Return the (x, y) coordinate for the center point of the cell that contains the specified text.  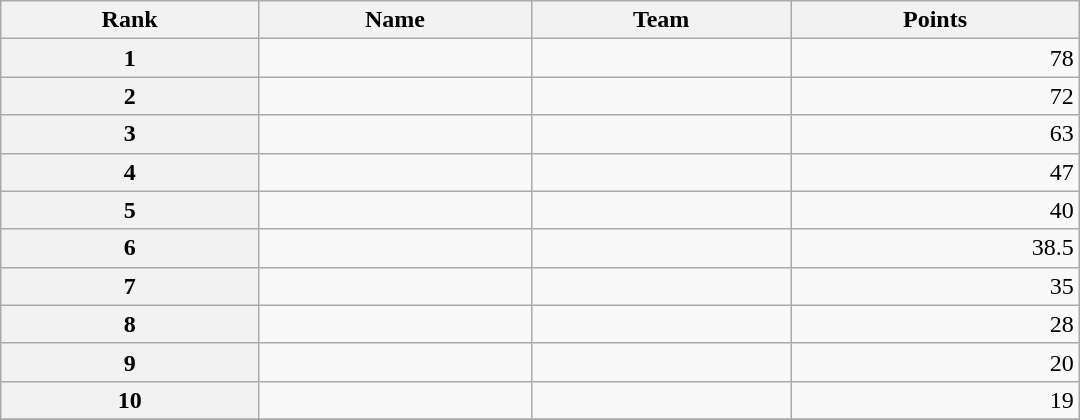
Rank (130, 20)
78 (935, 58)
63 (935, 134)
72 (935, 96)
9 (130, 362)
19 (935, 400)
Points (935, 20)
6 (130, 248)
47 (935, 172)
Name (396, 20)
4 (130, 172)
5 (130, 210)
20 (935, 362)
10 (130, 400)
7 (130, 286)
3 (130, 134)
35 (935, 286)
38.5 (935, 248)
28 (935, 324)
8 (130, 324)
1 (130, 58)
2 (130, 96)
40 (935, 210)
Team (660, 20)
